From the cell containing the given text, extract its center point as (X, Y) coordinate. 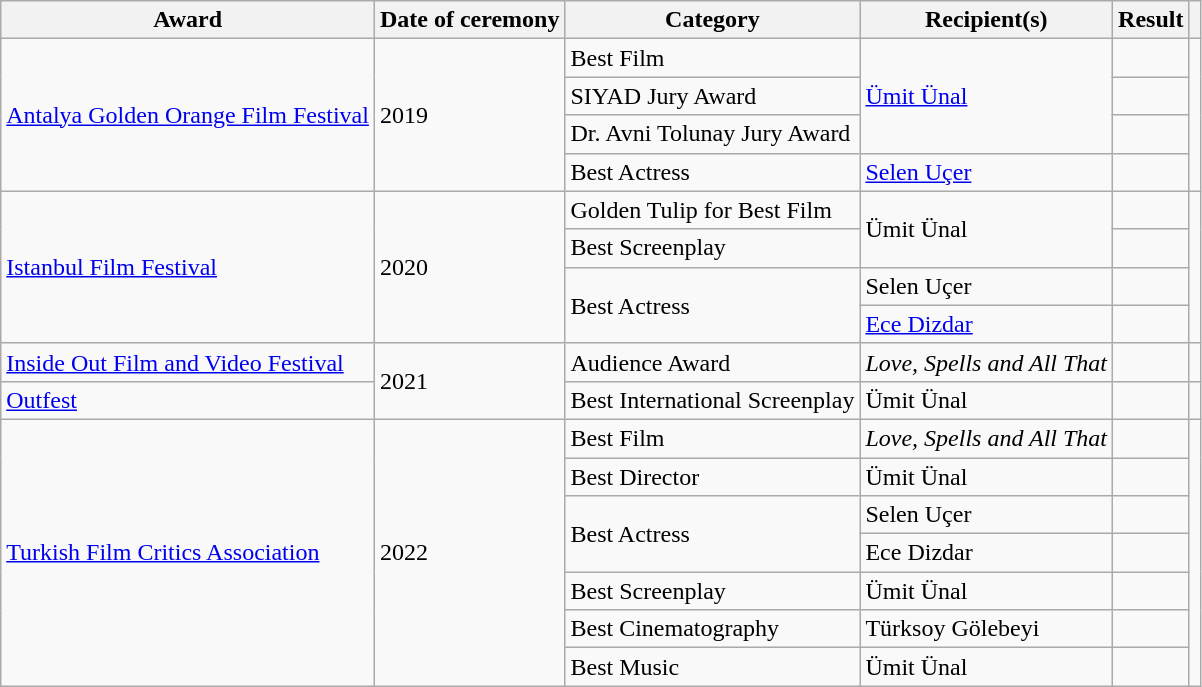
2020 (470, 267)
Result (1151, 20)
Antalya Golden Orange Film Festival (188, 115)
Audience Award (712, 362)
2022 (470, 552)
Best Director (712, 477)
Category (712, 20)
Date of ceremony (470, 20)
Golden Tulip for Best Film (712, 210)
Türksoy Gölebeyi (986, 629)
Award (188, 20)
SIYAD Jury Award (712, 96)
Outfest (188, 400)
Recipient(s) (986, 20)
Best International Screenplay (712, 400)
2021 (470, 381)
Best Cinematography (712, 629)
Inside Out Film and Video Festival (188, 362)
Turkish Film Critics Association (188, 552)
Dr. Avni Tolunay Jury Award (712, 134)
Best Music (712, 667)
Istanbul Film Festival (188, 267)
2019 (470, 115)
